Search for the cell housing the specified text and yield its [X, Y] center coordinate. 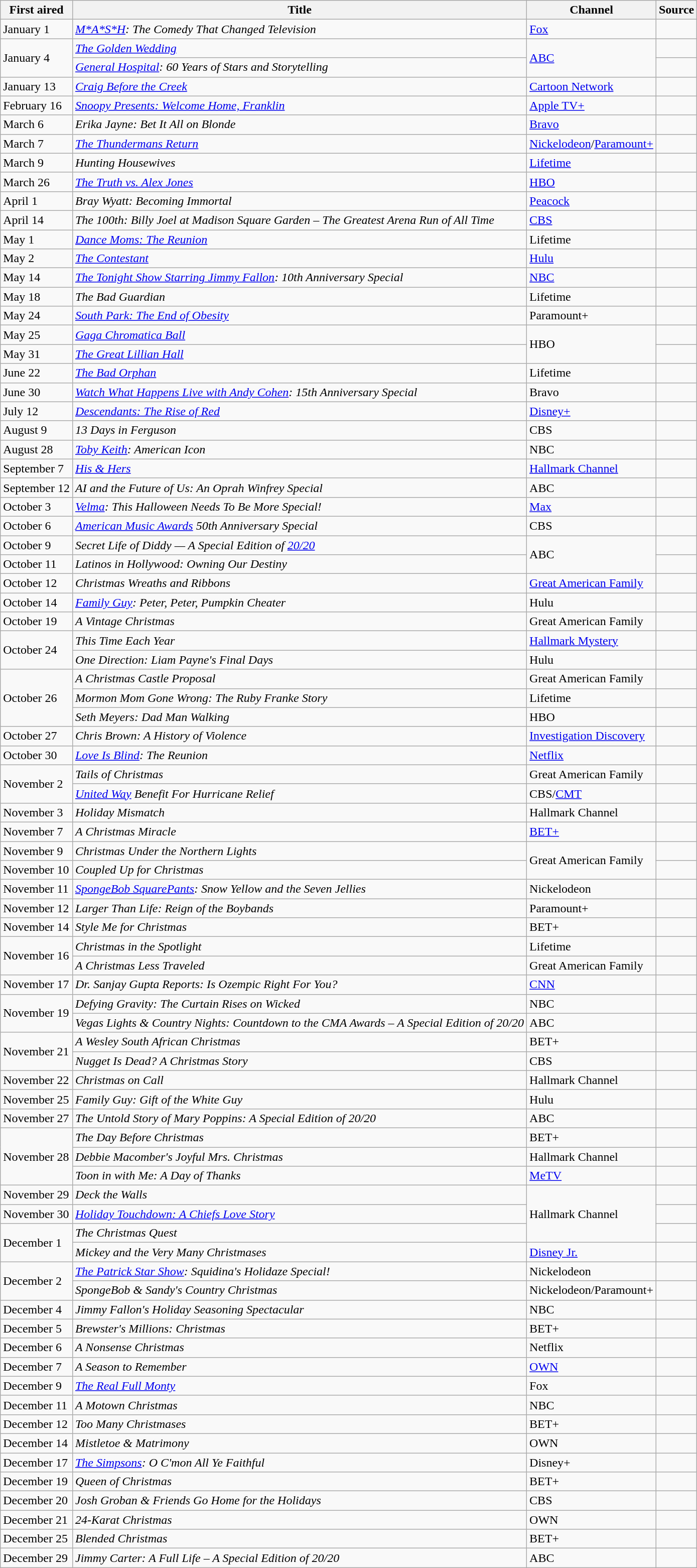
The Bad Orphan [299, 373]
December 4 [37, 1309]
The Golden Wedding [299, 48]
January 4 [37, 58]
November 9 [37, 851]
A Christmas Miracle [299, 831]
November 25 [37, 1099]
The Contestant [299, 259]
December 20 [37, 1501]
November 29 [37, 1195]
The Great Lillian Hall [299, 354]
October 3 [37, 507]
Christmas in the Spotlight [299, 946]
Watch What Happens Live with Andy Cohen: 15th Anniversary Special [299, 392]
Defying Gravity: The Curtain Rises on Wicked [299, 1004]
Source [676, 10]
The Thundermans Return [299, 144]
December 19 [37, 1482]
November 19 [37, 1013]
November 22 [37, 1080]
November 11 [37, 889]
South Park: The End of Obesity [299, 316]
September 7 [37, 468]
Max [592, 507]
One Direction: Liam Payne's Final Days [299, 660]
November 14 [37, 927]
November 12 [37, 908]
October 27 [37, 736]
Toon in with Me: A Day of Thanks [299, 1176]
October 11 [37, 564]
December 17 [37, 1463]
Brewster's Millions: Christmas [299, 1329]
Debbie Macomber's Joyful Mrs. Christmas [299, 1156]
The Tonight Show Starring Jimmy Fallon: 10th Anniversary Special [299, 278]
Gaga Chromatica Ball [299, 335]
Love Is Blind: The Reunion [299, 755]
Title [299, 10]
MeTV [592, 1176]
November 17 [37, 985]
December 1 [37, 1243]
A Season to Remember [299, 1367]
Holiday Mismatch [299, 812]
December 21 [37, 1520]
Christmas on Call [299, 1080]
Secret Life of Diddy — A Special Edition of 20/20 [299, 545]
A Christmas Less Traveled [299, 966]
The Untold Story of Mary Poppins: A Special Edition of 20/20 [299, 1118]
Cartoon Network [592, 86]
December 2 [37, 1281]
January 1 [37, 29]
Hallmark Mystery [592, 641]
A Christmas Castle Proposal [299, 679]
November 16 [37, 956]
November 10 [37, 870]
May 1 [37, 239]
May 14 [37, 278]
AI and the Future of Us: An Oprah Winfrey Special [299, 488]
A Vintage Christmas [299, 622]
December 12 [37, 1424]
June 30 [37, 392]
Nugget Is Dead? A Christmas Story [299, 1061]
March 9 [37, 163]
December 11 [37, 1405]
This Time Each Year [299, 641]
Descendants: The Rise of Red [299, 411]
Channel [592, 10]
April 14 [37, 220]
First aired [37, 10]
Jimmy Carter: A Full Life – A Special Edition of 20/20 [299, 1558]
Chris Brown: A History of Violence [299, 736]
October 24 [37, 650]
May 18 [37, 297]
A Nonsense Christmas [299, 1348]
Tails of Christmas [299, 774]
June 22 [37, 373]
July 12 [37, 411]
The Truth vs. Alex Jones [299, 182]
January 13 [37, 86]
Deck the Walls [299, 1195]
March 6 [37, 125]
December 7 [37, 1367]
March 26 [37, 182]
Christmas Under the Northern Lights [299, 851]
February 16 [37, 105]
24-Karat Christmas [299, 1520]
General Hospital: 60 Years of Stars and Storytelling [299, 67]
November 30 [37, 1214]
The Simpsons: O C'mon All Ye Faithful [299, 1463]
The Bad Guardian [299, 297]
April 1 [37, 201]
Mickey and the Very Many Christmases [299, 1252]
December 25 [37, 1539]
Apple TV+ [592, 105]
Coupled Up for Christmas [299, 870]
Latinos in Hollywood: Owning Our Destiny [299, 564]
Vegas Lights & Country Nights: Countdown to the CMA Awards – A Special Edition of 20/20 [299, 1023]
December 6 [37, 1348]
Too Many Christmases [299, 1424]
American Music Awards 50th Anniversary Special [299, 526]
Blended Christmas [299, 1539]
A Wesley South African Christmas [299, 1042]
Craig Before the Creek [299, 86]
December 5 [37, 1329]
Dance Moms: The Reunion [299, 239]
Christmas Wreaths and Ribbons [299, 583]
May 31 [37, 354]
Holiday Touchdown: A Chiefs Love Story [299, 1214]
SpongeBob & Sandy's Country Christmas [299, 1290]
December 14 [37, 1443]
May 25 [37, 335]
May 24 [37, 316]
Jimmy Fallon's Holiday Seasoning Spectacular [299, 1309]
Erika Jayne: Bet It All on Blonde [299, 125]
November 3 [37, 812]
Velma: This Halloween Needs To Be More Special! [299, 507]
Investigation Discovery [592, 736]
October 30 [37, 755]
United Way Benefit For Hurricane Relief [299, 793]
13 Days in Ferguson [299, 430]
May 2 [37, 259]
October 14 [37, 602]
October 12 [37, 583]
A Motown Christmas [299, 1405]
Snoopy Presents: Welcome Home, Franklin [299, 105]
Josh Groban & Friends Go Home for the Holidays [299, 1501]
CNN [592, 985]
Family Guy: Peter, Peter, Pumpkin Cheater [299, 602]
October 9 [37, 545]
December 29 [37, 1558]
November 21 [37, 1051]
Larger Than Life: Reign of the Boybands [299, 908]
September 12 [37, 488]
The Patrick Star Show: Squidina's Holidaze Special! [299, 1271]
August 28 [37, 449]
December 9 [37, 1386]
November 2 [37, 784]
SpongeBob SquarePants: Snow Yellow and the Seven Jellies [299, 889]
Seth Meyers: Dad Man Walking [299, 717]
Bray Wyatt: Becoming Immortal [299, 201]
Peacock [592, 201]
Style Me for Christmas [299, 927]
Mormon Mom Gone Wrong: The Ruby Franke Story [299, 698]
November 27 [37, 1118]
Family Guy: Gift of the White Guy [299, 1099]
The 100th: Billy Joel at Madison Square Garden – The Greatest Arena Run of All Time [299, 220]
Disney Jr. [592, 1252]
Mistletoe & Matrimony [299, 1443]
November 28 [37, 1156]
The Real Full Monty [299, 1386]
March 7 [37, 144]
Hunting Housewives [299, 163]
October 19 [37, 622]
CBS/CMT [592, 793]
Toby Keith: American Icon [299, 449]
Queen of Christmas [299, 1482]
October 6 [37, 526]
His & Hers [299, 468]
The Christmas Quest [299, 1233]
Dr. Sanjay Gupta Reports: Is Ozempic Right For You? [299, 985]
November 7 [37, 831]
M*A*S*H: The Comedy That Changed Television [299, 29]
August 9 [37, 430]
The Day Before Christmas [299, 1137]
October 26 [37, 698]
